For the text-containing cell, return its midpoint in [x, y] coordinate format. 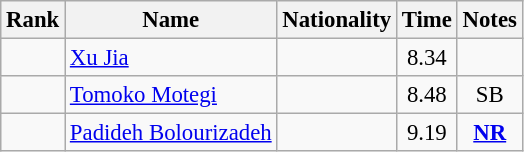
Padideh Bolourizadeh [171, 133]
Tomoko Motegi [171, 95]
Rank [33, 20]
SB [490, 95]
Xu Jia [171, 58]
Name [171, 20]
Time [426, 20]
8.48 [426, 95]
Nationality [336, 20]
8.34 [426, 58]
Notes [490, 20]
9.19 [426, 133]
NR [490, 133]
